Pinpoint the cell where the given text exists, returning its (X, Y) midpoint coordinate. 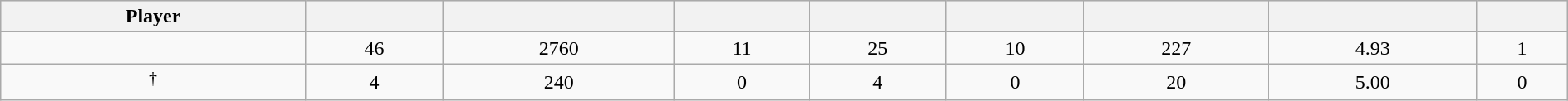
240 (559, 83)
2760 (559, 48)
5.00 (1373, 83)
11 (742, 48)
1 (1523, 48)
227 (1176, 48)
46 (374, 48)
† (154, 83)
25 (877, 48)
10 (1015, 48)
4.93 (1373, 48)
20 (1176, 83)
Player (154, 17)
